Pinpoint the cell where the given text exists, returning its (x, y) midpoint coordinate. 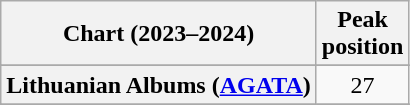
Chart (2023–2024) (159, 34)
Lithuanian Albums (AGATA) (159, 85)
27 (362, 85)
Peakposition (362, 34)
